Extract the [x, y] coordinate from the center of the cell holding the provided text.  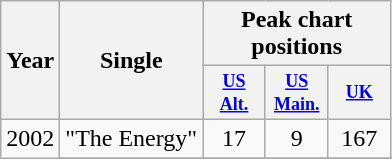
USAlt. [234, 93]
Single [132, 60]
2002 [30, 138]
17 [234, 138]
167 [360, 138]
Year [30, 60]
UK [360, 93]
"The Energy" [132, 138]
9 [296, 138]
USMain. [296, 93]
Peak chart positions [297, 34]
